Locate the cell with the specified text and output its (x, y) center coordinate. 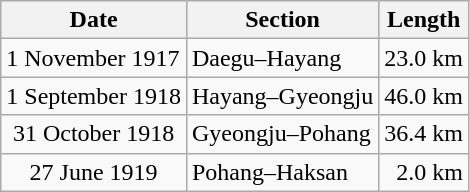
Daegu–Hayang (282, 58)
Pohang–Haksan (282, 172)
Length (424, 20)
31 October 1918 (94, 134)
Hayang–Gyeongju (282, 96)
1 November 1917 (94, 58)
27 June 1919 (94, 172)
23.0 km (424, 58)
Date (94, 20)
Gyeongju–Pohang (282, 134)
36.4 km (424, 134)
1 September 1918 (94, 96)
46.0 km (424, 96)
2.0 km (424, 172)
Section (282, 20)
